Determine the (x, y) coordinate at the center of the cell enclosing the given text.  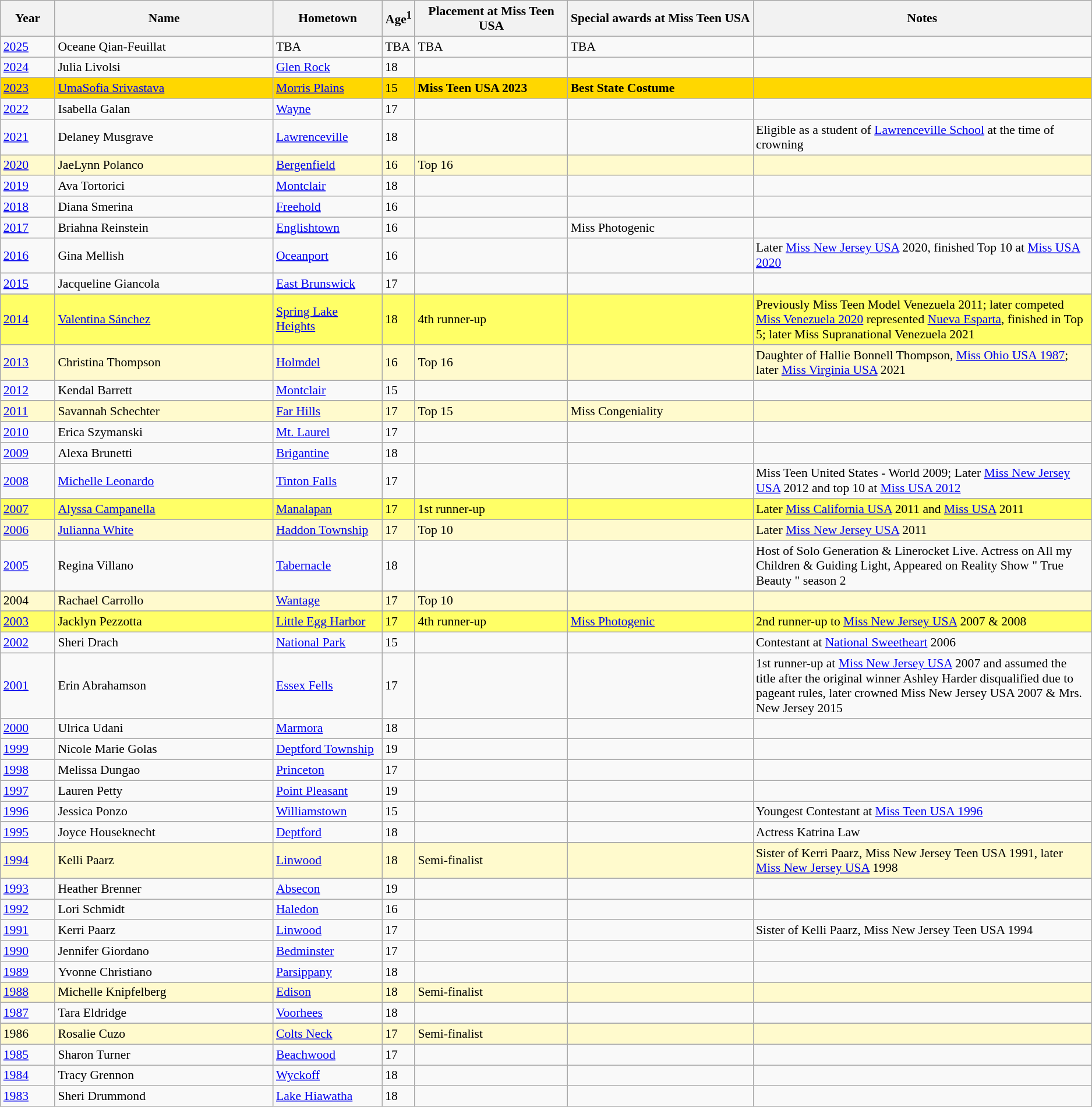
2023 (28, 89)
1987 (28, 1013)
Eligible as a student of Lawrenceville School at the time of crowning (923, 137)
2015 (28, 284)
Rachael Carrollo (164, 601)
Miss Teen United States - World 2009; Later Miss New Jersey USA 2012 and top 10 at Miss USA 2012 (923, 481)
Top 15 (491, 412)
Contestant at National Sweetheart 2006 (923, 643)
Michelle Knipfelberg (164, 992)
2025 (28, 47)
Host of Solo Generation & Linerocket Live. Actress on All my Children & Guiding Light, Appeared on Reality Show " True Beauty " season 2 (923, 566)
Youngest Contestant at Miss Teen USA 1996 (923, 812)
Manalapan (327, 510)
Alexa Brunetti (164, 453)
2001 (28, 685)
Point Pleasant (327, 791)
Bergenfield (327, 165)
2002 (28, 643)
Tracy Grennon (164, 1076)
Placement at Miss Teen USA (491, 19)
JaeLynn Polanco (164, 165)
1993 (28, 889)
Kerri Paarz (164, 931)
1998 (28, 770)
Rosalie Cuzo (164, 1034)
2000 (28, 728)
Julianna White (164, 530)
2009 (28, 453)
Savannah Schechter (164, 412)
Year (28, 19)
Yvonne Christiano (164, 972)
Erin Abrahamson (164, 685)
1994 (28, 861)
Delaney Musgrave (164, 137)
Kelli Paarz (164, 861)
Lake Hiawatha (327, 1097)
Valentina Sánchez (164, 319)
Williamstown (327, 812)
Deptford (327, 833)
2005 (28, 566)
2004 (28, 601)
Briahna Reinstein (164, 228)
Voorhees (327, 1013)
1996 (28, 812)
2007 (28, 510)
Notes (923, 19)
1992 (28, 910)
2006 (28, 530)
Later Miss New Jersey USA 2020, finished Top 10 at Miss USA 2020 (923, 255)
Parsippany (327, 972)
Sheri Drach (164, 643)
Michelle Leonardo (164, 481)
1991 (28, 931)
2022 (28, 109)
2019 (28, 186)
2011 (28, 412)
UmaSofia Srivastava (164, 89)
Lori Schmidt (164, 910)
East Brunswick (327, 284)
Jacqueline Giancola (164, 284)
2016 (28, 255)
Best State Costume (660, 89)
Daughter of Hallie Bonnell Thompson, Miss Ohio USA 1987; later Miss Virginia USA 2021 (923, 362)
Freehold (327, 207)
Ulrica Udani (164, 728)
Bedminster (327, 951)
Englishtown (327, 228)
Isabella Galan (164, 109)
Mt. Laurel (327, 432)
Kendal Barrett (164, 391)
1st runner-up (491, 510)
Melissa Dungao (164, 770)
Absecon (327, 889)
Spring Lake Heights (327, 319)
Glen Rock (327, 68)
Little Egg Harbor (327, 622)
Tabernacle (327, 566)
1985 (28, 1055)
Wayne (327, 109)
1986 (28, 1034)
Sheri Drummond (164, 1097)
Age1 (398, 19)
Morris Plains (327, 89)
Wantage (327, 601)
Ava Tortorici (164, 186)
Brigantine (327, 453)
Hometown (327, 19)
Actress Katrina Law (923, 833)
Jennifer Giordano (164, 951)
Christina Thompson (164, 362)
Diana Smerina (164, 207)
2012 (28, 391)
2017 (28, 228)
Miss Congeniality (660, 412)
Name (164, 19)
Later Miss New Jersey USA 2011 (923, 530)
1988 (28, 992)
Princeton (327, 770)
2nd runner-up to Miss New Jersey USA 2007 & 2008 (923, 622)
Haddon Township (327, 530)
Sister of Kelli Paarz, Miss New Jersey Teen USA 1994 (923, 931)
Tinton Falls (327, 481)
Holmdel (327, 362)
1999 (28, 749)
2014 (28, 319)
Marmora (327, 728)
Far Hills (327, 412)
Regina Villano (164, 566)
Oceanport (327, 255)
Haledon (327, 910)
Sharon Turner (164, 1055)
National Park (327, 643)
1983 (28, 1097)
2018 (28, 207)
1990 (28, 951)
Edison (327, 992)
Tara Eldridge (164, 1013)
Heather Brenner (164, 889)
Beachwood (327, 1055)
Lauren Petty (164, 791)
Lawrenceville (327, 137)
2013 (28, 362)
Deptford Township (327, 749)
1989 (28, 972)
Wyckoff (327, 1076)
Alyssa Campanella (164, 510)
Later Miss California USA 2011 and Miss USA 2011 (923, 510)
Essex Fells (327, 685)
2024 (28, 68)
Colts Neck (327, 1034)
2010 (28, 432)
Gina Mellish (164, 255)
1997 (28, 791)
1984 (28, 1076)
Miss Teen USA 2023 (491, 89)
Oceane Qian-Feuillat (164, 47)
2003 (28, 622)
Julia Livolsi (164, 68)
2021 (28, 137)
Sister of Kerri Paarz, Miss New Jersey Teen USA 1991, later Miss New Jersey USA 1998 (923, 861)
Nicole Marie Golas (164, 749)
Erica Szymanski (164, 432)
Jacklyn Pezzotta (164, 622)
2008 (28, 481)
2020 (28, 165)
Special awards at Miss Teen USA (660, 19)
Jessica Ponzo (164, 812)
1995 (28, 833)
Joyce Houseknecht (164, 833)
